Determine the [X, Y] coordinate at the center of the cell enclosing the given text.  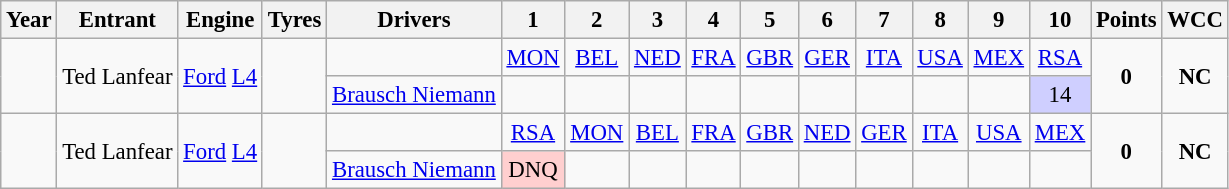
10 [1060, 20]
Entrant [118, 20]
9 [998, 20]
Drivers [414, 20]
8 [940, 20]
DNQ [533, 170]
1 [533, 20]
3 [658, 20]
Engine [220, 20]
7 [884, 20]
Year [29, 20]
6 [826, 20]
Tyres [294, 20]
14 [1060, 95]
2 [597, 20]
WCC [1195, 20]
Points [1126, 20]
5 [770, 20]
4 [714, 20]
